Return the (X, Y) coordinate for the center point of the cell that contains the specified text.  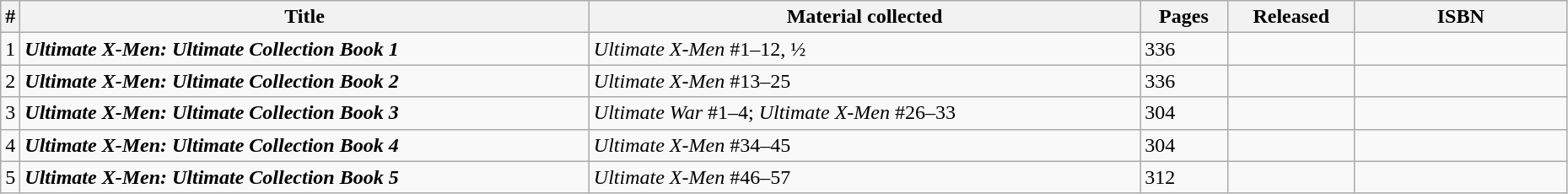
4 (10, 145)
3 (10, 113)
Ultimate War #1–4; Ultimate X-Men #26–33 (864, 113)
Ultimate X-Men: Ultimate Collection Book 5 (305, 177)
Ultimate X-Men: Ultimate Collection Book 4 (305, 145)
Released (1291, 17)
Ultimate X-Men #46–57 (864, 177)
Ultimate X-Men #34–45 (864, 145)
1 (10, 49)
Ultimate X-Men #13–25 (864, 81)
Title (305, 17)
Material collected (864, 17)
5 (10, 177)
Ultimate X-Men: Ultimate Collection Book 3 (305, 113)
Pages (1184, 17)
Ultimate X-Men: Ultimate Collection Book 1 (305, 49)
# (10, 17)
Ultimate X-Men #1–12, ½ (864, 49)
Ultimate X-Men: Ultimate Collection Book 2 (305, 81)
312 (1184, 177)
ISBN (1461, 17)
2 (10, 81)
